For the text-containing cell, return its midpoint in [x, y] coordinate format. 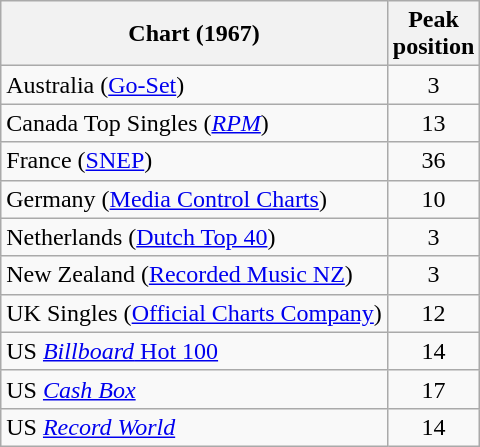
Germany (Media Control Charts) [194, 199]
10 [433, 199]
Australia (Go-Set) [194, 85]
36 [433, 161]
Netherlands (Dutch Top 40) [194, 237]
Canada Top Singles (RPM) [194, 123]
France (SNEP) [194, 161]
13 [433, 123]
17 [433, 389]
12 [433, 313]
New Zealand (Recorded Music NZ) [194, 275]
UK Singles (Official Charts Company) [194, 313]
US Cash Box [194, 389]
Peakposition [433, 34]
US Billboard Hot 100 [194, 351]
US Record World [194, 427]
Chart (1967) [194, 34]
